Determine the [X, Y] coordinate at the center of the cell enclosing the given text.  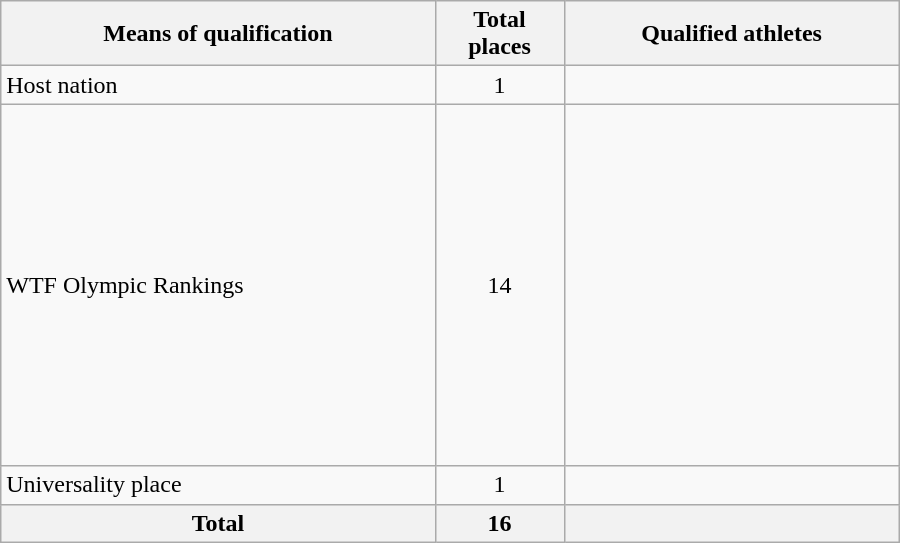
Host nation [218, 85]
Universality place [218, 485]
Totalplaces [500, 34]
Means of qualification [218, 34]
Qualified athletes [732, 34]
Total [218, 523]
16 [500, 523]
14 [500, 285]
WTF Olympic Rankings [218, 285]
